Locate the cell with the specified text and output its (x, y) center coordinate. 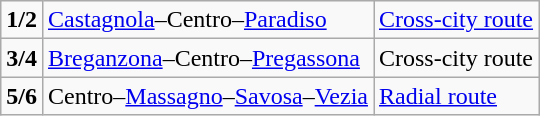
1/2 (22, 20)
5/6 (22, 96)
Castagnola–Centro–Paradiso (208, 20)
Breganzona–Centro–Pregassona (208, 58)
3/4 (22, 58)
Radial route (456, 96)
Centro–Massagno–Savosa–Vezia (208, 96)
